Extract the (x, y) coordinate from the center of the cell holding the provided text.  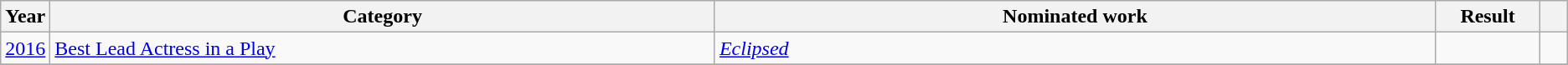
Category (383, 17)
Year (25, 17)
Nominated work (1075, 17)
Best Lead Actress in a Play (383, 48)
Eclipsed (1075, 48)
Result (1488, 17)
2016 (25, 48)
